Find where the given text appears and provide that cell's center as (x, y) coordinate. 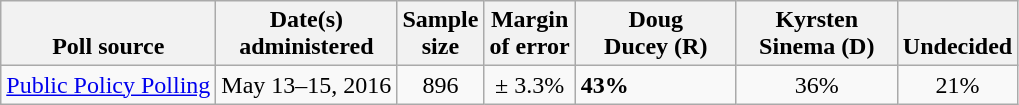
± 3.3% (530, 85)
Public Policy Polling (108, 85)
43% (656, 85)
Date(s)administered (306, 34)
Marginof error (530, 34)
21% (957, 85)
KyrstenSinema (D) (816, 34)
36% (816, 85)
Samplesize (440, 34)
Poll source (108, 34)
Undecided (957, 34)
896 (440, 85)
May 13–15, 2016 (306, 85)
DougDucey (R) (656, 34)
